Provide the [x, y] coordinate of the cell's center where the given text is located.  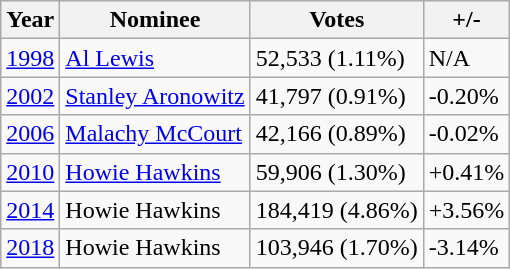
Al Lewis [155, 58]
-0.20% [466, 96]
1998 [30, 58]
Malachy McCourt [155, 134]
184,419 (4.86%) [336, 210]
2010 [30, 172]
103,946 (1.70%) [336, 248]
+3.56% [466, 210]
Votes [336, 20]
2002 [30, 96]
41,797 (0.91%) [336, 96]
Year [30, 20]
Nominee [155, 20]
2006 [30, 134]
2018 [30, 248]
+0.41% [466, 172]
-3.14% [466, 248]
2014 [30, 210]
N/A [466, 58]
52,533 (1.11%) [336, 58]
+/- [466, 20]
Stanley Aronowitz [155, 96]
59,906 (1.30%) [336, 172]
-0.02% [466, 134]
42,166 (0.89%) [336, 134]
